Capture the cell that displays the provided text and extract its (x, y) central coordinate. 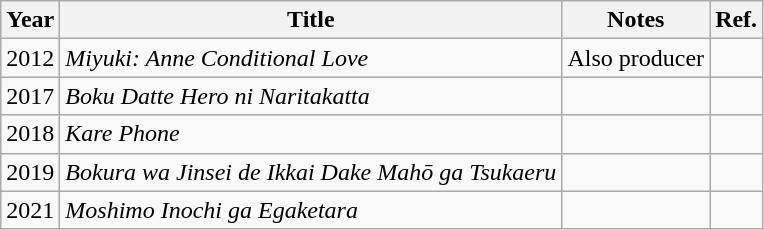
Moshimo Inochi ga Egaketara (311, 210)
Bokura wa Jinsei de Ikkai Dake Mahō ga Tsukaeru (311, 172)
2012 (30, 58)
Miyuki: Anne Conditional Love (311, 58)
Kare Phone (311, 134)
Title (311, 20)
Year (30, 20)
2021 (30, 210)
Ref. (736, 20)
Boku Datte Hero ni Naritakatta (311, 96)
Notes (636, 20)
2018 (30, 134)
Also producer (636, 58)
2019 (30, 172)
2017 (30, 96)
